Find where the given text appears and provide that cell's center as (X, Y) coordinate. 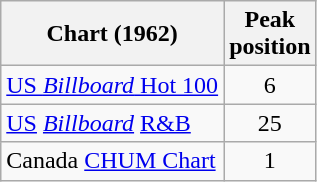
6 (270, 85)
Peakposition (270, 34)
US Billboard Hot 100 (112, 85)
1 (270, 161)
Canada CHUM Chart (112, 161)
25 (270, 123)
US Billboard R&B (112, 123)
Chart (1962) (112, 34)
